Determine the [x, y] coordinate at the center of the cell enclosing the given text.  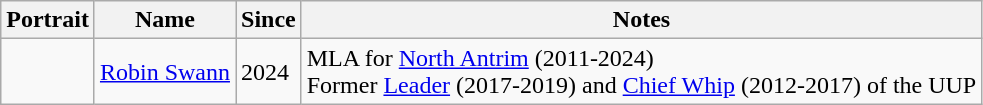
Since [269, 20]
MLA for North Antrim (2011-2024)Former Leader (2017-2019) and Chief Whip (2012-2017) of the UUP [642, 72]
Portrait [48, 20]
Notes [642, 20]
Robin Swann [164, 72]
Name [164, 20]
2024 [269, 72]
